Determine the (x, y) coordinate at the center of the cell enclosing the given text.  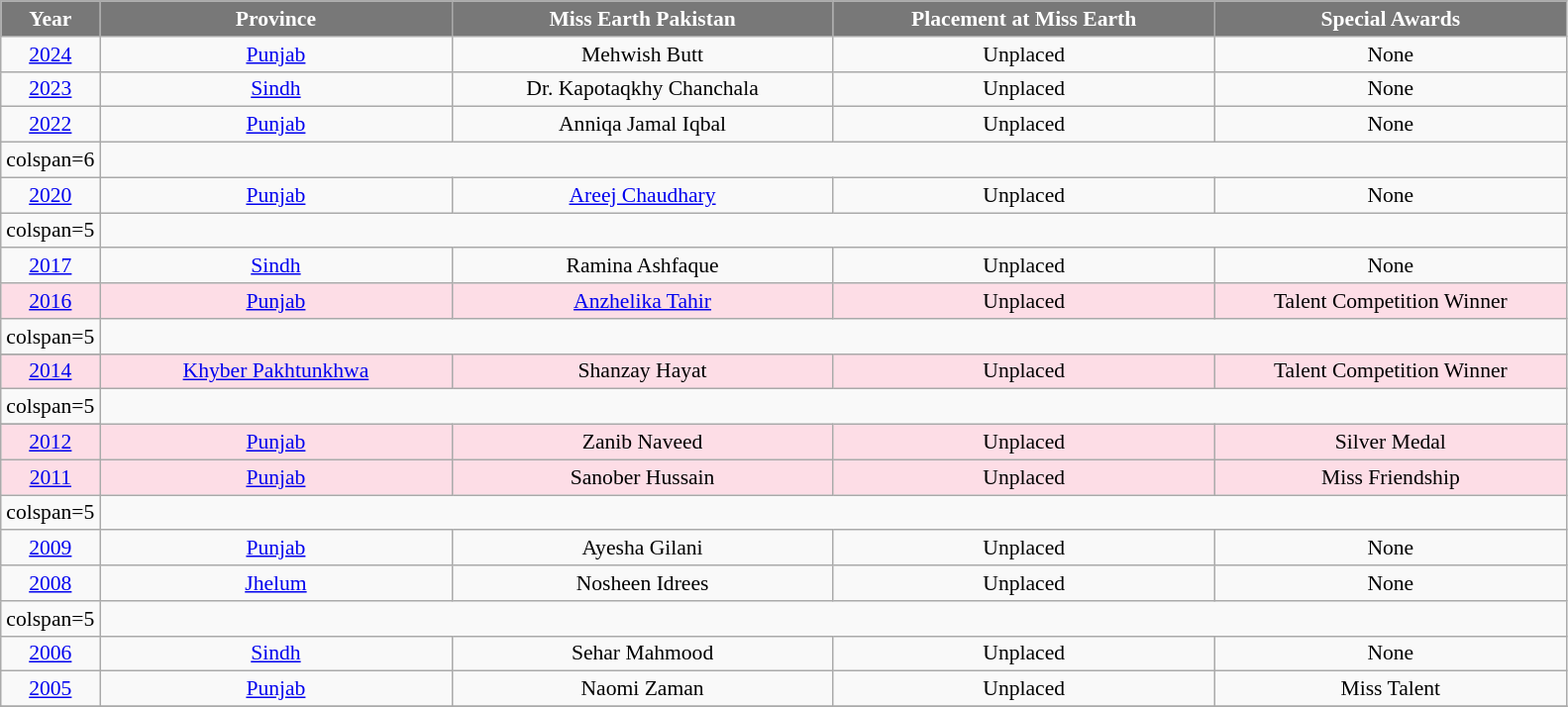
2016 (51, 301)
Sehar Mahmood (642, 654)
Dr. Kapotaqkhy Chanchala (642, 89)
Anzhelika Tahir (642, 301)
Miss Earth Pakistan (642, 19)
2011 (51, 477)
Silver Medal (1391, 443)
Jhelum (275, 583)
2008 (51, 583)
2017 (51, 266)
Zanib Naveed (642, 443)
Mehwish Butt (642, 54)
colspan=6 (51, 160)
Placement at Miss Earth (1024, 19)
Ayesha Gilani (642, 549)
Areej Chaudhary (642, 195)
Sanober Hussain (642, 477)
Khyber Pakhtunkhwa (275, 371)
2005 (51, 689)
2006 (51, 654)
Special Awards (1391, 19)
2014 (51, 371)
Ramina Ashfaque (642, 266)
Miss Friendship (1391, 477)
2020 (51, 195)
Naomi Zaman (642, 689)
2022 (51, 125)
Province (275, 19)
Year (51, 19)
Shanzay Hayat (642, 371)
2024 (51, 54)
2023 (51, 89)
Anniqa Jamal Iqbal (642, 125)
Miss Talent (1391, 689)
2012 (51, 443)
2009 (51, 549)
Nosheen Idrees (642, 583)
